Scan for the cell matching the given text and deliver its [x, y] coordinate at center. 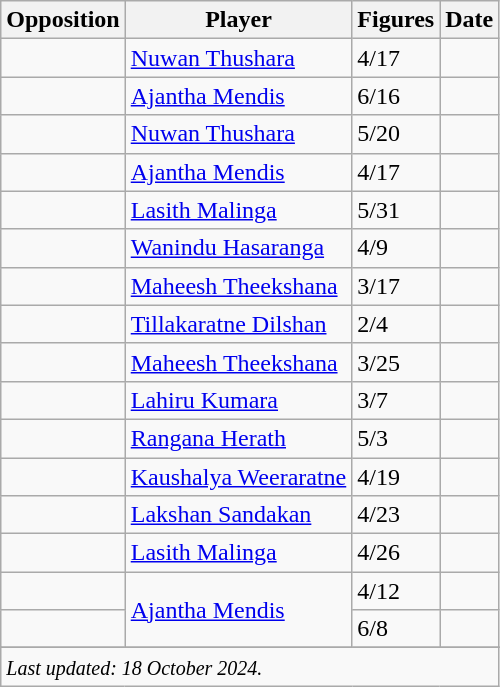
Last updated: 18 October 2024. [250, 667]
4/19 [396, 477]
6/16 [396, 96]
Lahiru Kumara [238, 400]
Wanindu Hasaranga [238, 248]
5/20 [396, 134]
4/26 [396, 553]
Figures [396, 20]
Lakshan Sandakan [238, 515]
Opposition [63, 20]
Player [238, 20]
5/31 [396, 210]
3/7 [396, 400]
4/9 [396, 248]
4/12 [396, 591]
Tillakaratne Dilshan [238, 324]
4/23 [396, 515]
3/17 [396, 286]
3/25 [396, 362]
Date [470, 20]
Kaushalya Weeraratne [238, 477]
Rangana Herath [238, 438]
5/3 [396, 438]
6/8 [396, 629]
2/4 [396, 324]
